Return the (x, y) coordinate for the center point of the cell that contains the specified text.  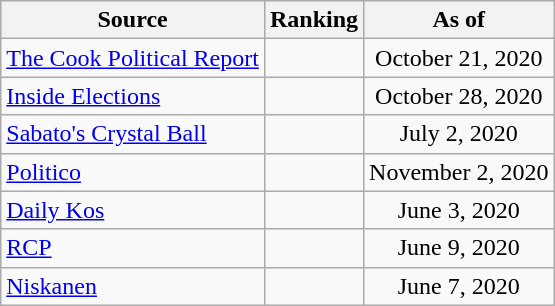
The Cook Political Report (133, 58)
June 3, 2020 (459, 210)
Ranking (314, 20)
November 2, 2020 (459, 172)
June 7, 2020 (459, 286)
July 2, 2020 (459, 134)
Inside Elections (133, 96)
June 9, 2020 (459, 248)
Source (133, 20)
Niskanen (133, 286)
October 28, 2020 (459, 96)
RCP (133, 248)
As of (459, 20)
October 21, 2020 (459, 58)
Politico (133, 172)
Daily Kos (133, 210)
Sabato's Crystal Ball (133, 134)
